Return the (X, Y) coordinate for the center point of the cell that contains the specified text.  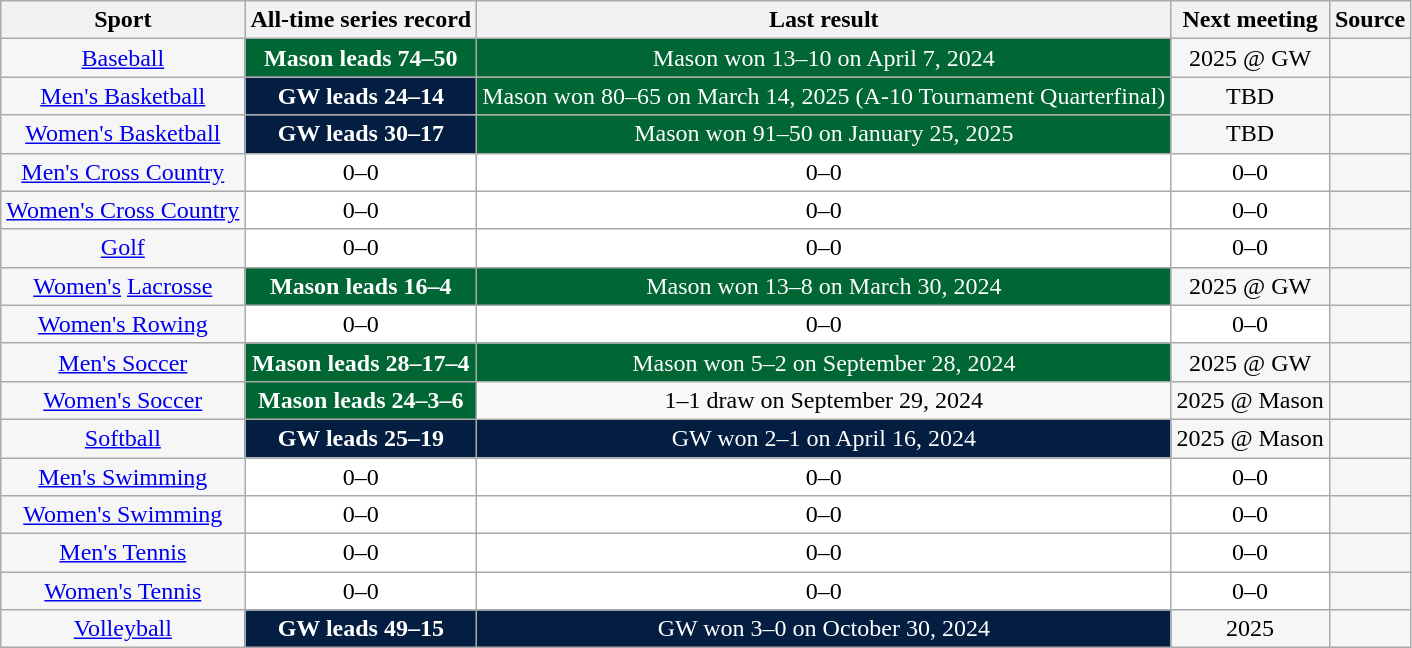
Women's Basketball (123, 134)
Women's Lacrosse (123, 286)
GW leads 49–15 (361, 629)
Mason leads 28–17–4 (361, 362)
Men's Swimming (123, 477)
GW leads 30–17 (361, 134)
GW won 3–0 on October 30, 2024 (824, 629)
Men's Basketball (123, 96)
Men's Cross Country (123, 172)
Sport (123, 20)
Women's Tennis (123, 591)
Mason won 91–50 on January 25, 2025 (824, 134)
GW leads 24–14 (361, 96)
2025 (1250, 629)
Baseball (123, 58)
Next meeting (1250, 20)
Women's Cross Country (123, 210)
Mason leads 16–4 (361, 286)
GW won 2–1 on April 16, 2024 (824, 438)
All-time series record (361, 20)
1–1 draw on September 29, 2024 (824, 400)
Women's Soccer (123, 400)
Mason won 13–10 on April 7, 2024 (824, 58)
Mason won 80–65 on March 14, 2025 (A-10 Tournament Quarterfinal) (824, 96)
Women's Swimming (123, 515)
Mason leads 74–50 (361, 58)
Men's Soccer (123, 362)
Softball (123, 438)
Source (1370, 20)
GW leads 25–19 (361, 438)
Women's Rowing (123, 324)
Mason won 13–8 on March 30, 2024 (824, 286)
Mason leads 24–3–6 (361, 400)
Golf (123, 248)
Men's Tennis (123, 553)
Mason won 5–2 on September 28, 2024 (824, 362)
Volleyball (123, 629)
Last result (824, 20)
